Provide the (x, y) coordinate of the cell's center where the given text is located.  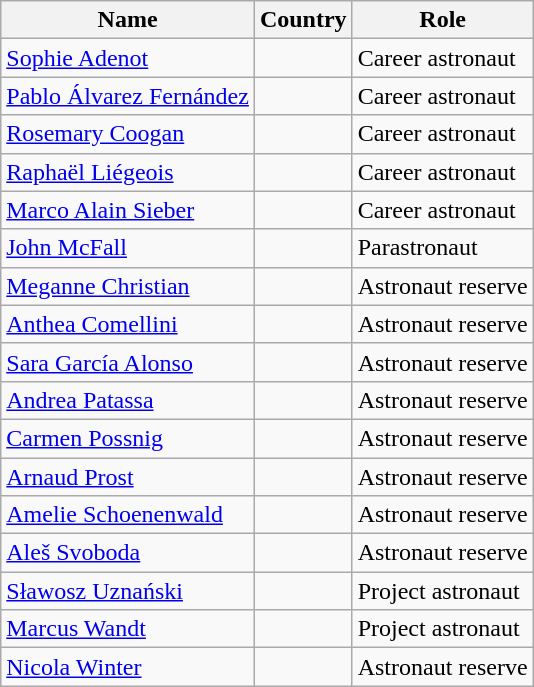
Carmen Possnig (128, 438)
Parastronaut (442, 248)
Anthea Comellini (128, 324)
Pablo Álvarez Fernández (128, 96)
Name (128, 20)
Marcus Wandt (128, 629)
Sławosz Uznański (128, 591)
Meganne Christian (128, 286)
Nicola Winter (128, 667)
Sophie Adenot (128, 58)
Role (442, 20)
Marco Alain Sieber (128, 210)
Amelie Schoenenwald (128, 515)
Sara García Alonso (128, 362)
Aleš Svoboda (128, 553)
Raphaël Liégeois (128, 172)
Rosemary Coogan (128, 134)
John McFall (128, 248)
Country (303, 20)
Arnaud Prost (128, 477)
Andrea Patassa (128, 400)
